Extract the [X, Y] coordinate from the center of the cell holding the provided text.  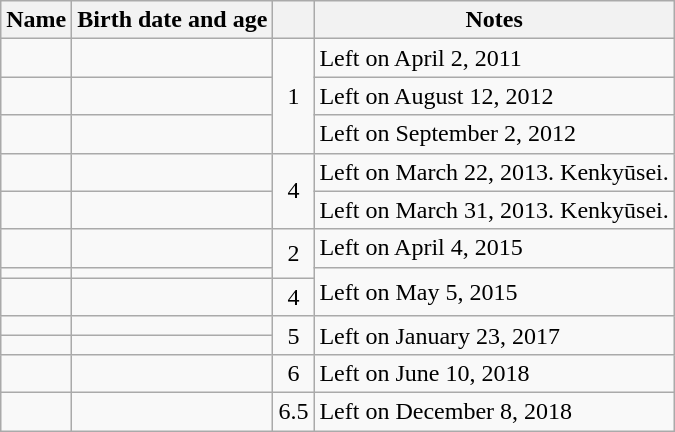
Name [36, 20]
Left on May 5, 2015 [494, 292]
2 [294, 254]
Notes [494, 20]
6 [294, 373]
1 [294, 96]
Left on January 23, 2017 [494, 335]
Left on September 2, 2012 [494, 134]
Left on March 22, 2013. Kenkyūsei. [494, 172]
Birth date and age [172, 20]
Left on March 31, 2013. Kenkyūsei. [494, 210]
Left on April 4, 2015 [494, 248]
6.5 [294, 411]
Left on June 10, 2018 [494, 373]
Left on August 12, 2012 [494, 96]
5 [294, 335]
Left on April 2, 2011 [494, 58]
Left on December 8, 2018 [494, 411]
